Return [x, y] of the center of cell containing provided text 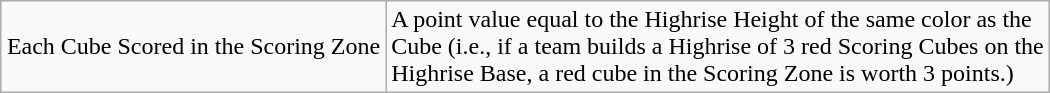
Each Cube Scored in the Scoring Zone [193, 47]
